Identify which cell holds the provided text, then report its (x, y) central coordinate. 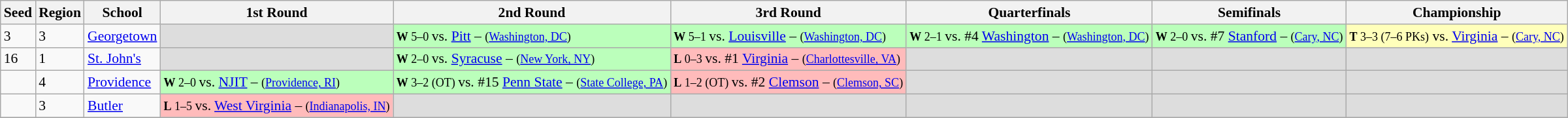
School (122, 12)
1st Round (276, 12)
Region (60, 12)
W 2–1 vs. #4 Washington – (Washington, DC) (1029, 36)
W 5–0 vs. Pitt – (Washington, DC) (532, 36)
2nd Round (532, 12)
Georgetown (122, 36)
Quarterfinals (1029, 12)
W 2–0 vs. #7 Stanford – (Cary, NC) (1249, 36)
L 1–5 vs. West Virginia – (Indianapolis, IN) (276, 106)
W 3–2 (OT) vs. #15 Penn State – (State College, PA) (532, 83)
3rd Round (788, 12)
L 0–3 vs. #1 Virginia – (Charlottesville, VA) (788, 59)
4 (60, 83)
Butler (122, 106)
W 2–0 vs. NJIT – (Providence, RI) (276, 83)
W 2–0 vs. Syracuse – (New York, NY) (532, 59)
W 5–1 vs. Louisville – (Washington, DC) (788, 36)
T 3–3 (7–6 PKs) vs. Virginia – (Cary, NC) (1457, 36)
16 (18, 59)
L 1–2 (OT) vs. #2 Clemson – (Clemson, SC) (788, 83)
St. John's (122, 59)
Providence (122, 83)
Semifinals (1249, 12)
1 (60, 59)
Seed (18, 12)
Championship (1457, 12)
